Return the [X, Y] coordinate for the center point of the cell that contains the specified text.  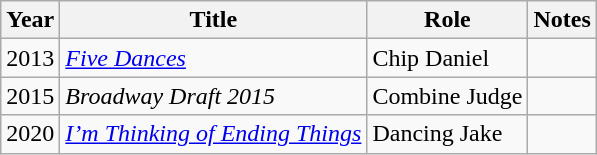
Five Dances [214, 58]
Year [30, 20]
2015 [30, 96]
2013 [30, 58]
Broadway Draft 2015 [214, 96]
Chip Daniel [448, 58]
2020 [30, 134]
I’m Thinking of Ending Things [214, 134]
Notes [562, 20]
Combine Judge [448, 96]
Dancing Jake [448, 134]
Title [214, 20]
Role [448, 20]
